Output the [x, y] coordinate of the center of the cell containing the given text.  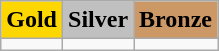
Gold [32, 20]
Bronze [176, 20]
Silver [98, 20]
